From the cell containing the given text, extract its center point as [X, Y] coordinate. 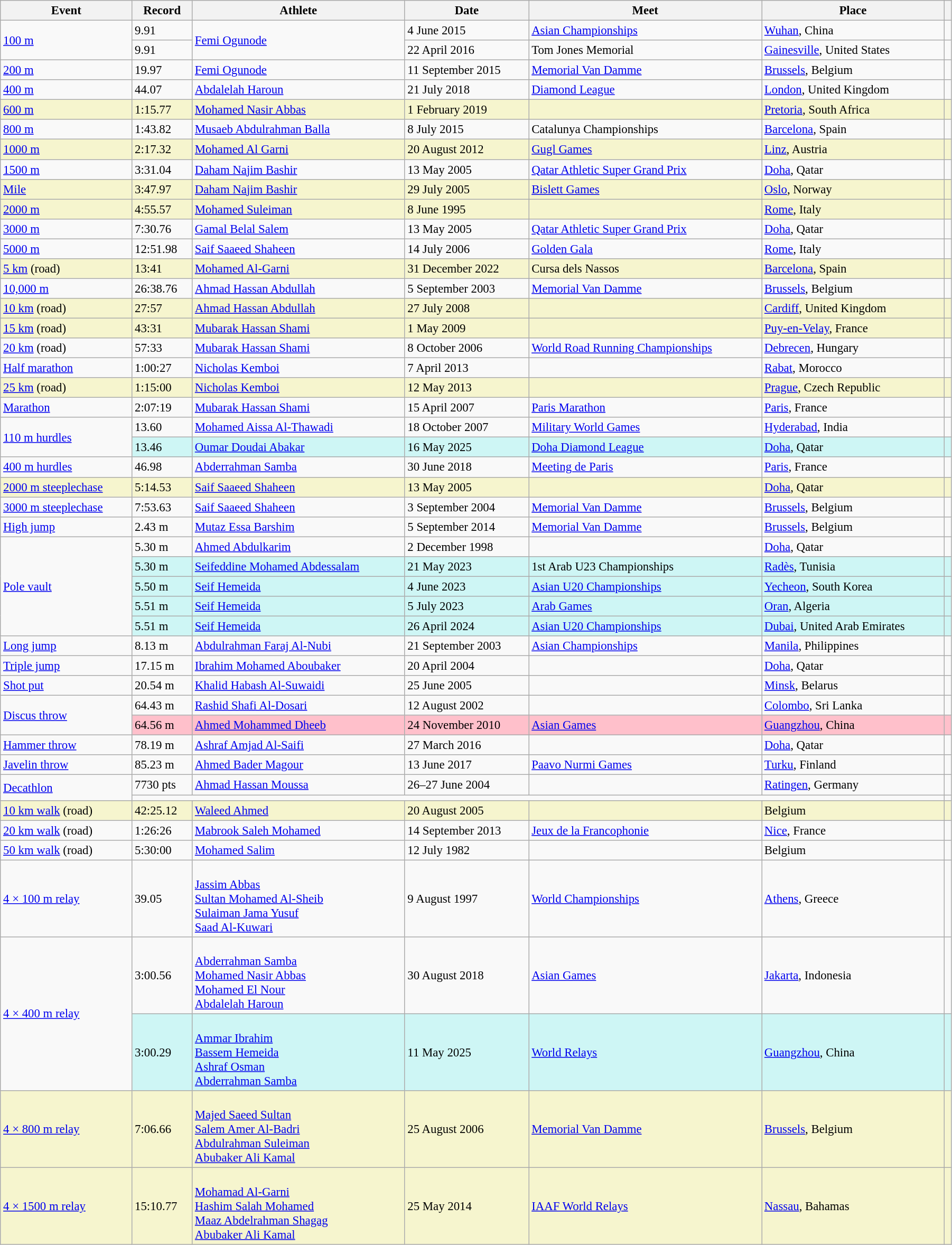
Wuhan, China [853, 31]
Minsk, Belarus [853, 686]
1 February 2019 [467, 110]
4 × 400 m relay [67, 1014]
3:47.97 [162, 189]
Oran, Algeria [853, 606]
600 m [67, 110]
20 km (road) [67, 348]
21 May 2023 [467, 567]
7:53.63 [162, 507]
Nice, France [853, 830]
1:00:27 [162, 368]
3000 m steeplechase [67, 507]
25 km (road) [67, 388]
Ahmed Abdulkarim [299, 547]
25 May 2014 [467, 1206]
World Relays [646, 1052]
3:00.56 [162, 976]
Mohamed Aissa Al-Thawadi [299, 427]
Gamal Belal Salem [299, 229]
12 July 1982 [467, 850]
Manila, Philippines [853, 646]
Pretoria, South Africa [853, 110]
Arab Games [646, 606]
25 August 2006 [467, 1129]
Paris Marathon [646, 408]
Bislett Games [646, 189]
24 November 2010 [467, 725]
5000 m [67, 249]
Seifeddine Mohamed Abdessalam [299, 567]
8 October 2006 [467, 348]
2.43 m [162, 527]
Ahmed Mohammed Dheeb [299, 725]
Golden Gala [646, 249]
Mile [67, 189]
5 km (road) [67, 269]
46.98 [162, 467]
Long jump [67, 646]
1:15:00 [162, 388]
Majed Saeed SultanSalem Amer Al-BadriAbdulrahman SuleimanAbubaker Ali Kamal [299, 1129]
2:07:19 [162, 408]
Khalid Habash Al-Suwaidi [299, 686]
17.15 m [162, 666]
2 December 1998 [467, 547]
1:26:26 [162, 830]
7:06.66 [162, 1129]
2000 m steeplechase [67, 487]
44.07 [162, 90]
11 September 2015 [467, 70]
Pole vault [67, 586]
8 July 2015 [467, 129]
8 June 1995 [467, 209]
4 × 800 m relay [67, 1129]
13.46 [162, 447]
25 June 2005 [467, 686]
Jakarta, Indonesia [853, 976]
85.23 m [162, 765]
26:38.76 [162, 288]
Prague, Czech Republic [853, 388]
Colombo, Sri Lanka [853, 706]
3:00.29 [162, 1052]
Half marathon [67, 368]
11 May 2025 [467, 1052]
20 August 2012 [467, 149]
5:14.53 [162, 487]
Musaeb Abdulrahman Balla [299, 129]
London, United Kingdom [853, 90]
Event [67, 11]
4 June 2015 [467, 31]
Mohamed Suleiman [299, 209]
Mabrook Saleh Mohamed [299, 830]
42:25.12 [162, 810]
Hammer throw [67, 745]
Puy-en-Velay, France [853, 328]
Cursa dels Nassos [646, 269]
Gainesville, United States [853, 50]
Radès, Tunisia [853, 567]
22 April 2016 [467, 50]
15 April 2007 [467, 408]
Ammar IbrahimBassem HemeidaAshraf OsmanAbderrahman Samba [299, 1052]
Catalunya Championships [646, 129]
Debrecen, Hungary [853, 348]
7 April 2013 [467, 368]
21 July 2018 [467, 90]
26 April 2024 [467, 626]
Rashid Shafi Al-Dosari [299, 706]
Marathon [67, 408]
19.97 [162, 70]
13.60 [162, 427]
Place [853, 11]
27:57 [162, 308]
World Championships [646, 898]
7730 pts [162, 785]
4 × 100 m relay [67, 898]
Triple jump [67, 666]
Tom Jones Memorial [646, 50]
20 April 2004 [467, 666]
Shot put [67, 686]
Date [467, 11]
Mutaz Essa Barshim [299, 527]
1500 m [67, 170]
Dubai, United Arab Emirates [853, 626]
15:10.77 [162, 1206]
200 m [67, 70]
World Road Running Championships [646, 348]
5 September 2003 [467, 288]
3 September 2004 [467, 507]
78.19 m [162, 745]
Cardiff, United Kingdom [853, 308]
Linz, Austria [853, 149]
3000 m [67, 229]
Oumar Doudai Abakar [299, 447]
Mohamed Salim [299, 850]
Rabat, Morocco [853, 368]
Ibrahim Mohamed Aboubaker [299, 666]
Diamond League [646, 90]
Mohamed Al-Garni [299, 269]
16 May 2025 [467, 447]
2000 m [67, 209]
Athlete [299, 11]
Ahmad Hassan Moussa [299, 785]
IAAF World Relays [646, 1206]
4:55.57 [162, 209]
5.50 m [162, 586]
Military World Games [646, 427]
29 July 2005 [467, 189]
400 m hurdles [67, 467]
800 m [67, 129]
20 August 2005 [467, 810]
14 September 2013 [467, 830]
4 × 1500 m relay [67, 1206]
27 July 2008 [467, 308]
50 km walk (road) [67, 850]
Discus throw [67, 715]
Record [162, 11]
400 m [67, 90]
Javelin throw [67, 765]
13:41 [162, 269]
Abderrahman SambaMohamed Nasir AbbasMohamed El NourAbdalelah Haroun [299, 976]
Paavo Nurmi Games [646, 765]
1 May 2009 [467, 328]
Abderrahman Samba [299, 467]
64.43 m [162, 706]
30 June 2018 [467, 467]
Mohamed Al Garni [299, 149]
20 km walk (road) [67, 830]
7:30.76 [162, 229]
110 m hurdles [67, 437]
13 June 2017 [467, 765]
Decathlon [67, 788]
1000 m [67, 149]
Nassau, Bahamas [853, 1206]
20.54 m [162, 686]
31 December 2022 [467, 269]
64.56 m [162, 725]
10,000 m [67, 288]
Abdalelah Haroun [299, 90]
Waleed Ahmed [299, 810]
Mohamad Al-GarniHashim Salah MohamedMaaz Abdelrahman ShagagAbubaker Ali Kamal [299, 1206]
Mohamed Nasir Abbas [299, 110]
Ashraf Amjad Al-Saifi [299, 745]
Oslo, Norway [853, 189]
9 August 1997 [467, 898]
Ahmed Bader Magour [299, 765]
21 September 2003 [467, 646]
43:31 [162, 328]
4 June 2023 [467, 586]
Hyderabad, India [853, 427]
10 km walk (road) [67, 810]
100 m [67, 40]
Jeux de la Francophonie [646, 830]
8.13 m [162, 646]
Meet [646, 11]
14 July 2006 [467, 249]
5 September 2014 [467, 527]
Meeting de Paris [646, 467]
5:30:00 [162, 850]
Gugl Games [646, 149]
15 km (road) [67, 328]
Jassim AbbasSultan Mohamed Al-SheibSulaiman Jama YusufSaad Al-Kuwari [299, 898]
5 July 2023 [467, 606]
12 May 2013 [467, 388]
Athens, Greece [853, 898]
Turku, Finland [853, 765]
2:17.32 [162, 149]
1:43.82 [162, 129]
Abdulrahman Faraj Al-Nubi [299, 646]
12 August 2002 [467, 706]
Yecheon, South Korea [853, 586]
39.05 [162, 898]
18 October 2007 [467, 427]
26–27 June 2004 [467, 785]
57:33 [162, 348]
30 August 2018 [467, 976]
High jump [67, 527]
1st Arab U23 Championships [646, 567]
12:51.98 [162, 249]
1:15.77 [162, 110]
Doha Diamond League [646, 447]
27 March 2016 [467, 745]
3:31.04 [162, 170]
Ratingen, Germany [853, 785]
10 km (road) [67, 308]
